For the text-containing cell, return its midpoint in [x, y] coordinate format. 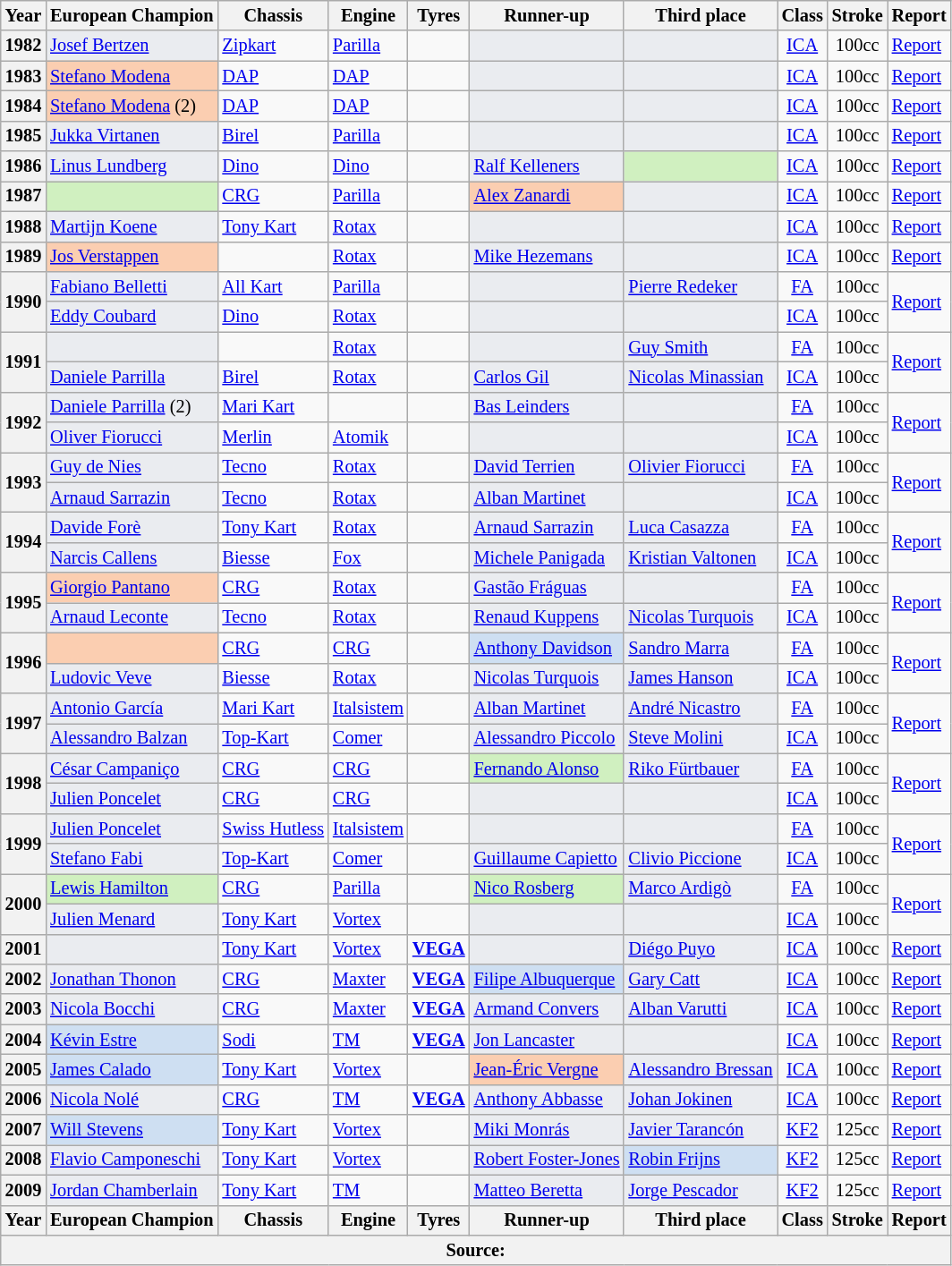
Guillaume Capietto [548, 859]
Armand Convers [548, 1009]
1988 [23, 226]
Robin Frijns [700, 1160]
Mike Hezemans [548, 257]
Jon Lancaster [548, 1040]
Kristian Valtonen [700, 557]
Alessandro Balzan [132, 738]
Filipe Albuquerque [548, 979]
Jorge Pescador [700, 1190]
Swiss Hutless [273, 828]
Oliver Fiorucci [132, 438]
Ralf Kelleners [548, 166]
Johan Jokinen [700, 1100]
Stefano Modena (2) [132, 106]
Anthony Abbasse [548, 1100]
Alessandro Bressan [700, 1069]
Luca Casazza [700, 527]
Gary Catt [700, 979]
1986 [23, 166]
2001 [23, 949]
Alex Zanardi [548, 196]
1994 [23, 542]
Jonathan Thonon [132, 979]
Javier Tarancón [700, 1130]
Eddy Coubard [132, 317]
1995 [23, 603]
Miki Monrás [548, 1130]
Riko Fürtbauer [700, 769]
2005 [23, 1069]
Josef Bertzen [132, 46]
1996 [23, 662]
Lewis Hamilton [132, 888]
2006 [23, 1100]
1984 [23, 106]
Fernando Alonso [548, 769]
Giorgio Pantano [132, 588]
Atomik [369, 438]
Nicola Bocchi [132, 1009]
All Kart [273, 286]
Olivier Fiorucci [700, 467]
Source: [476, 1250]
2007 [23, 1130]
Clivio Piccione [700, 859]
1985 [23, 136]
1983 [23, 76]
Guy de Nies [132, 467]
Linus Lundberg [132, 166]
Ludovic Veve [132, 678]
César Campaniço [132, 769]
2009 [23, 1190]
Nico Rosberg [548, 888]
Daniele Parrilla [132, 377]
Anthony Davidson [548, 648]
Arnaud Leconte [132, 617]
Guy Smith [700, 347]
1989 [23, 257]
2000 [23, 904]
1982 [23, 46]
2004 [23, 1040]
Steve Molini [700, 738]
Fox [369, 557]
Gastão Fráguas [548, 588]
Nicola Nolé [132, 1100]
Stefano Fabi [132, 859]
Kévin Estre [132, 1040]
1990 [23, 301]
1997 [23, 723]
Flavio Camponeschi [132, 1160]
1987 [23, 196]
Stefano Modena [132, 76]
Sodi [273, 1040]
2002 [23, 979]
James Hanson [700, 678]
Robert Foster-Jones [548, 1160]
1998 [23, 784]
Jordan Chamberlain [132, 1190]
Matteo Beretta [548, 1190]
2003 [23, 1009]
Diégo Puyo [700, 949]
1992 [23, 422]
Narcis Callens [132, 557]
Jos Verstappen [132, 257]
Alban Varutti [700, 1009]
Daniele Parrilla (2) [132, 407]
Antonio García [132, 708]
Pierre Redeker [700, 286]
Julien Menard [132, 919]
Merlin [273, 438]
Alessandro Piccolo [548, 738]
Marco Ardigò [700, 888]
Will Stevens [132, 1130]
2008 [23, 1160]
Sandro Marra [700, 648]
Jean-Éric Vergne [548, 1069]
Renaud Kuppens [548, 617]
Nicolas Minassian [700, 377]
James Calado [132, 1069]
Michele Panigada [548, 557]
Zipkart [273, 46]
1993 [23, 481]
Jukka Virtanen [132, 136]
André Nicastro [700, 708]
1991 [23, 361]
Bas Leinders [548, 407]
Fabiano Belletti [132, 286]
1999 [23, 843]
Carlos Gil [548, 377]
Davide Forè [132, 527]
Martijn Koene [132, 226]
David Terrien [548, 467]
